Return the (x, y) coordinate for the center point of the cell that contains the specified text.  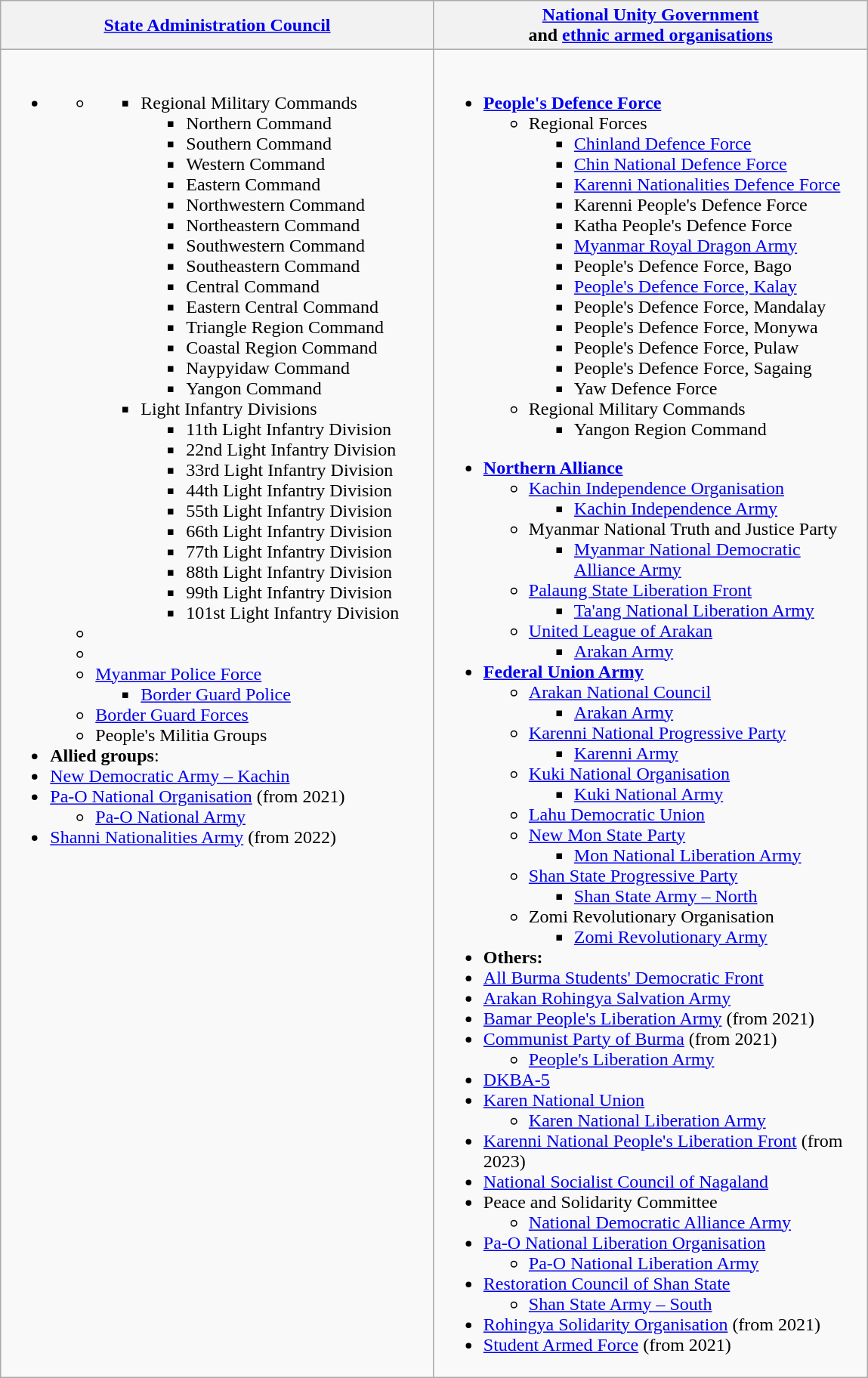
State Administration Council (218, 26)
National Unity Governmentand ethnic armed organisations (650, 26)
